Pinpoint the cell where the given text exists, returning its (x, y) midpoint coordinate. 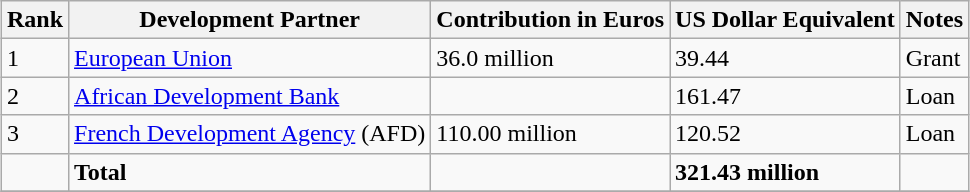
321.43 million (786, 172)
39.44 (786, 58)
Development Partner (250, 20)
120.52 (786, 134)
Notes (934, 20)
36.0 million (550, 58)
161.47 (786, 96)
Grant (934, 58)
Contribution in Euros (550, 20)
African Development Bank (250, 96)
3 (34, 134)
110.00 million (550, 134)
French Development Agency (AFD) (250, 134)
Rank (34, 20)
US Dollar Equivalent (786, 20)
European Union (250, 58)
2 (34, 96)
1 (34, 58)
Total (250, 172)
